Identify which cell holds the provided text, then report its [x, y] central coordinate. 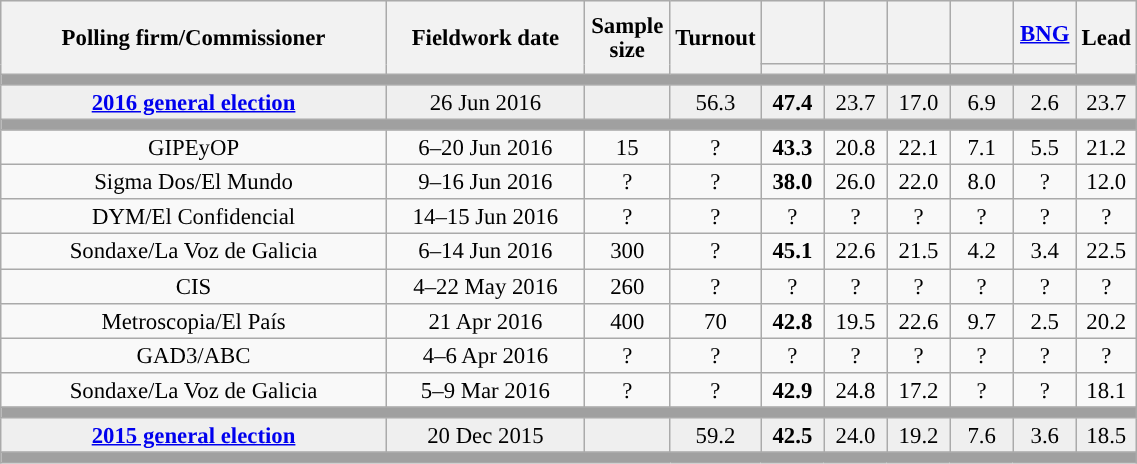
38.0 [792, 182]
Fieldwork date [485, 38]
20.2 [1106, 320]
9.7 [982, 320]
15 [627, 148]
6–20 Jun 2016 [485, 148]
20.8 [856, 148]
59.2 [716, 436]
22.0 [918, 182]
26 Jun 2016 [485, 102]
45.1 [792, 252]
7.1 [982, 148]
21.2 [1106, 148]
Turnout [716, 38]
6.9 [982, 102]
3.4 [1044, 252]
18.1 [1106, 390]
20 Dec 2015 [485, 436]
21 Apr 2016 [485, 320]
GAD3/ABC [194, 356]
12.0 [1106, 182]
19.5 [856, 320]
24.8 [856, 390]
CIS [194, 286]
21.5 [918, 252]
Sigma Dos/El Mundo [194, 182]
43.3 [792, 148]
22.5 [1106, 252]
8.0 [982, 182]
18.5 [1106, 436]
19.2 [918, 436]
Metroscopia/El País [194, 320]
GIPEyOP [194, 148]
2.5 [1044, 320]
17.2 [918, 390]
42.9 [792, 390]
DYM/El Confidencial [194, 218]
14–15 Jun 2016 [485, 218]
5.5 [1044, 148]
2015 general election [194, 436]
2016 general election [194, 102]
42.8 [792, 320]
Lead [1106, 38]
400 [627, 320]
42.5 [792, 436]
4–6 Apr 2016 [485, 356]
4–22 May 2016 [485, 286]
70 [716, 320]
3.6 [1044, 436]
4.2 [982, 252]
6–14 Jun 2016 [485, 252]
2.6 [1044, 102]
22.1 [918, 148]
260 [627, 286]
300 [627, 252]
BNG [1044, 32]
56.3 [716, 102]
Sample size [627, 38]
17.0 [918, 102]
Polling firm/Commissioner [194, 38]
26.0 [856, 182]
24.0 [856, 436]
47.4 [792, 102]
5–9 Mar 2016 [485, 390]
9–16 Jun 2016 [485, 182]
7.6 [982, 436]
